Scan for the cell matching the given text and deliver its (x, y) coordinate at center. 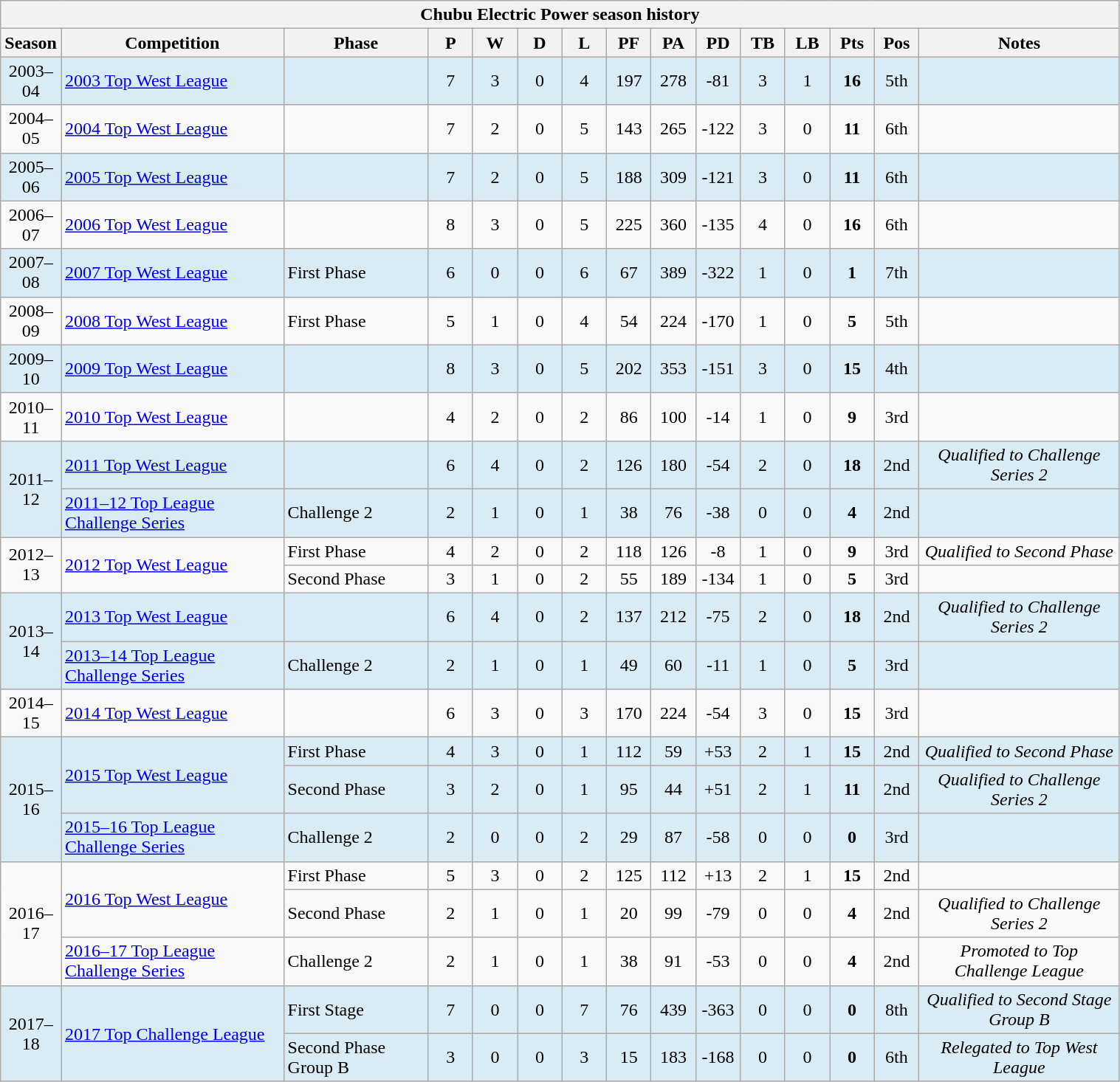
278 (673, 81)
-11 (718, 666)
-170 (718, 320)
87 (673, 837)
2010–11 (31, 416)
-53 (718, 961)
2005 Top West League (172, 177)
2007–08 (31, 273)
2008–09 (31, 320)
-151 (718, 369)
-75 (718, 617)
55 (628, 579)
188 (628, 177)
+51 (718, 790)
W (495, 43)
2016–17 (31, 923)
Season (31, 43)
137 (628, 617)
2014 Top West League (172, 713)
59 (673, 751)
20 (628, 914)
2017–18 (31, 1033)
60 (673, 666)
2012–13 (31, 565)
2009–10 (31, 369)
91 (673, 961)
2015 Top West League (172, 775)
-322 (718, 273)
PF (628, 43)
86 (628, 416)
Notes (1019, 43)
67 (628, 273)
2013 Top West League (172, 617)
2011–12 (31, 489)
Phase (356, 43)
D (540, 43)
265 (673, 128)
389 (673, 273)
2013–14 Top League Challenge Series (172, 666)
-363 (718, 1010)
+13 (718, 875)
2011 Top West League (172, 465)
L (584, 43)
-134 (718, 579)
P (450, 43)
-135 (718, 224)
170 (628, 713)
2004–05 (31, 128)
49 (628, 666)
2003–04 (31, 81)
-38 (718, 512)
PD (718, 43)
+53 (718, 751)
2014–15 (31, 713)
PA (673, 43)
Pos (896, 43)
LB (807, 43)
2015–16 (31, 799)
7th (896, 273)
2015–16 Top League Challenge Series (172, 837)
Qualified to Second Stage Group B (1019, 1010)
439 (673, 1010)
197 (628, 81)
Pts (852, 43)
212 (673, 617)
2006 Top West League (172, 224)
-79 (718, 914)
143 (628, 128)
Chubu Electric Power season history (560, 15)
183 (673, 1057)
2016 Top West League (172, 899)
189 (673, 579)
2005–06 (31, 177)
-81 (718, 81)
99 (673, 914)
Relegated to Top West League (1019, 1057)
125 (628, 875)
353 (673, 369)
2016–17 Top League Challenge Series (172, 961)
44 (673, 790)
2004 Top West League (172, 128)
Competition (172, 43)
309 (673, 177)
118 (628, 551)
8th (896, 1010)
2006–07 (31, 224)
-121 (718, 177)
29 (628, 837)
2012 Top West League (172, 565)
4th (896, 369)
2009 Top West League (172, 369)
Second Phase Group B (356, 1057)
Promoted to Top Challenge League (1019, 961)
2003 Top West League (172, 81)
360 (673, 224)
2013–14 (31, 641)
2011–12 Top League Challenge Series (172, 512)
-14 (718, 416)
100 (673, 416)
54 (628, 320)
First Stage (356, 1010)
180 (673, 465)
-122 (718, 128)
2017 Top Challenge League (172, 1033)
95 (628, 790)
-58 (718, 837)
-8 (718, 551)
-168 (718, 1057)
225 (628, 224)
2010 Top West League (172, 416)
2007 Top West League (172, 273)
202 (628, 369)
TB (763, 43)
2008 Top West League (172, 320)
